Capture the cell that displays the provided text and extract its (x, y) central coordinate. 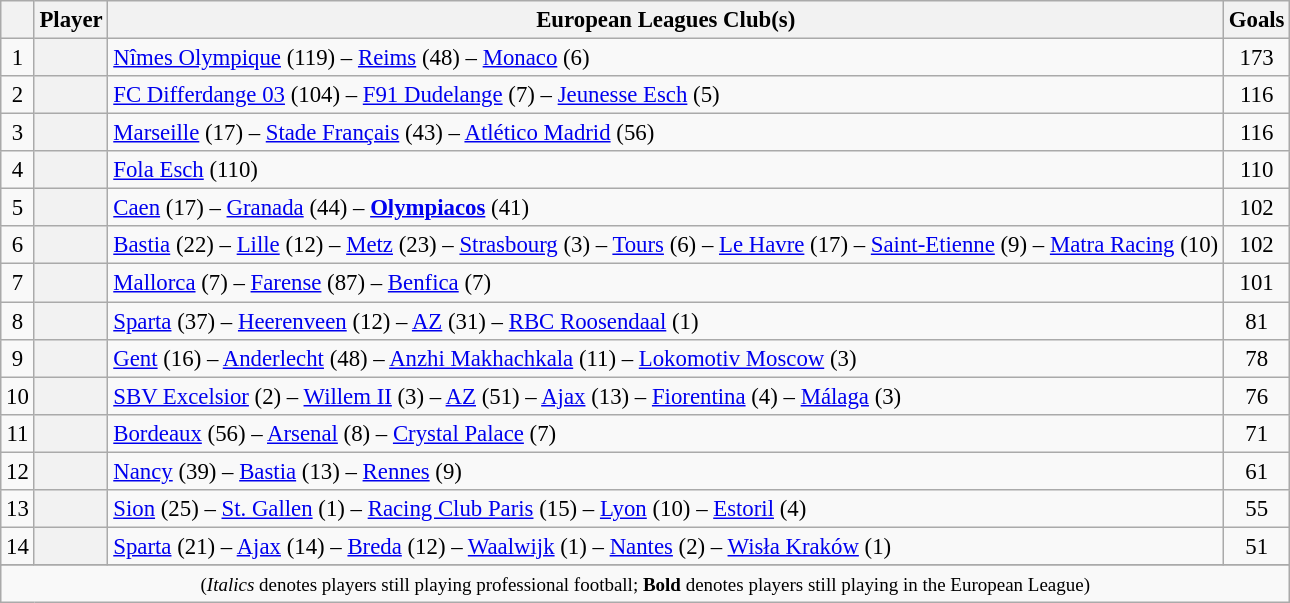
Caen (17) – Granada (44) – Olympiacos (41) (666, 208)
10 (18, 396)
81 (1256, 321)
4 (18, 170)
Marseille (17) – Stade Français (43) – Atlético Madrid (56) (666, 133)
SBV Excelsior (2) – Willem II (3) – AZ (51) – Ajax (13) – Fiorentina (4) – Málaga (3) (666, 396)
5 (18, 208)
1 (18, 58)
173 (1256, 58)
Sparta (21) – Ajax (14) – Breda (12) – Waalwijk (1) – Nantes (2) – Wisła Kraków (1) (666, 546)
9 (18, 358)
Fola Esch (110) (666, 170)
11 (18, 433)
55 (1256, 509)
78 (1256, 358)
76 (1256, 396)
12 (18, 471)
Bastia (22) – Lille (12) – Metz (23) – Strasbourg (3) – Tours (6) – Le Havre (17) – Saint-Etienne (9) – Matra Racing (10) (666, 245)
Goals (1256, 20)
Player (71, 20)
3 (18, 133)
61 (1256, 471)
Sion (25) – St. Gallen (1) – Racing Club Paris (15) – Lyon (10) – Estoril (4) (666, 509)
2 (18, 95)
(Italics denotes players still playing professional football; Bold denotes players still playing in the European League) (646, 584)
Nancy (39) – Bastia (13) – Rennes (9) (666, 471)
FC Differdange 03 (104) – F91 Dudelange (7) – Jeunesse Esch (5) (666, 95)
8 (18, 321)
Gent (16) – Anderlecht (48) – Anzhi Makhachkala (11) – Lokomotiv Moscow (3) (666, 358)
51 (1256, 546)
6 (18, 245)
Sparta (37) – Heerenveen (12) – AZ (31) – RBC Roosendaal (1) (666, 321)
European Leagues Club(s) (666, 20)
Bordeaux (56) – Arsenal (8) – Crystal Palace (7) (666, 433)
13 (18, 509)
7 (18, 283)
71 (1256, 433)
Mallorca (7) – Farense (87) – Benfica (7) (666, 283)
110 (1256, 170)
14 (18, 546)
101 (1256, 283)
Nîmes Olympique (119) – Reims (48) – Monaco (6) (666, 58)
